Find where the given text appears and provide that cell's center as [X, Y] coordinate. 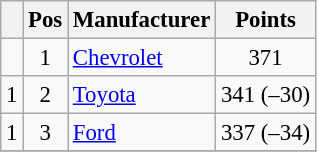
Toyota [142, 95]
337 (–34) [266, 133]
Ford [142, 133]
Chevrolet [142, 58]
2 [46, 95]
Pos [46, 20]
Manufacturer [142, 20]
371 [266, 58]
Points [266, 20]
3 [46, 133]
341 (–30) [266, 95]
